For the text-containing cell, return its midpoint in [X, Y] coordinate format. 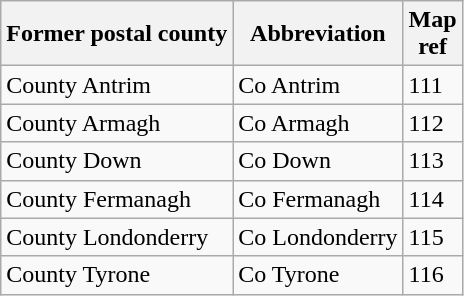
113 [432, 161]
Co Antrim [318, 85]
112 [432, 123]
Co Londonderry [318, 237]
116 [432, 275]
Co Armagh [318, 123]
Co Down [318, 161]
Abbreviation [318, 34]
111 [432, 85]
County Tyrone [117, 275]
Co Fermanagh [318, 199]
County Antrim [117, 85]
Mapref [432, 34]
County Londonderry [117, 237]
115 [432, 237]
County Armagh [117, 123]
114 [432, 199]
Former postal county [117, 34]
County Fermanagh [117, 199]
County Down [117, 161]
Co Tyrone [318, 275]
